Pinpoint the cell where the given text exists, returning its [x, y] midpoint coordinate. 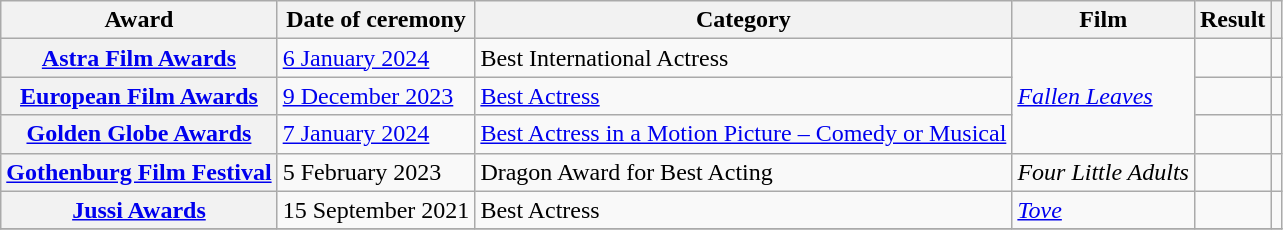
Four Little Adults [1104, 172]
5 February 2023 [376, 172]
Astra Film Awards [139, 58]
Category [744, 20]
Dragon Award for Best Acting [744, 172]
Date of ceremony [376, 20]
European Film Awards [139, 96]
7 January 2024 [376, 134]
6 January 2024 [376, 58]
Film [1104, 20]
9 December 2023 [376, 96]
Gothenburg Film Festival [139, 172]
Award [139, 20]
Jussi Awards [139, 210]
Golden Globe Awards [139, 134]
Best International Actress [744, 58]
15 September 2021 [376, 210]
Best Actress in a Motion Picture – Comedy or Musical [744, 134]
Fallen Leaves [1104, 96]
Tove [1104, 210]
Result [1232, 20]
